Detect which cell encompasses the target text, then output its (x, y) center coordinate. 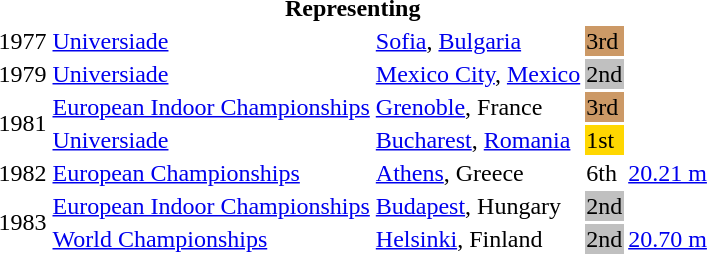
Mexico City, Mexico (478, 74)
Bucharest, Romania (478, 140)
Sofia, Bulgaria (478, 41)
6th (604, 173)
Athens, Greece (478, 173)
World Championships (211, 239)
Grenoble, France (478, 107)
Budapest, Hungary (478, 206)
1st (604, 140)
Helsinki, Finland (478, 239)
European Championships (211, 173)
